Extract the [X, Y] coordinate from the center of the cell holding the provided text.  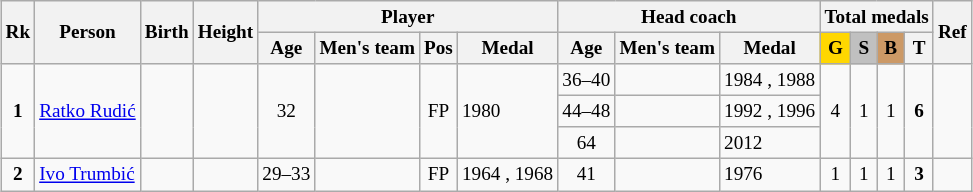
G [836, 48]
1976 [769, 175]
S [864, 48]
Head coach [689, 17]
2 [18, 175]
Birth [166, 32]
3 [919, 175]
T [919, 48]
Total medals [877, 17]
41 [586, 175]
Ref [952, 32]
32 [286, 112]
29–33 [286, 175]
Rk [18, 32]
1980 [507, 112]
2012 [769, 143]
6 [919, 112]
1964 , 1968 [507, 175]
1992 , 1996 [769, 111]
Ratko Rudić [88, 112]
Person [88, 32]
Height [226, 32]
Ivo Trumbić [88, 175]
1984 , 1988 [769, 80]
64 [586, 143]
Pos [438, 48]
Player [408, 17]
B [891, 48]
36–40 [586, 80]
4 [836, 112]
44–48 [586, 111]
